Detect which cell encompasses the target text, then output its (x, y) center coordinate. 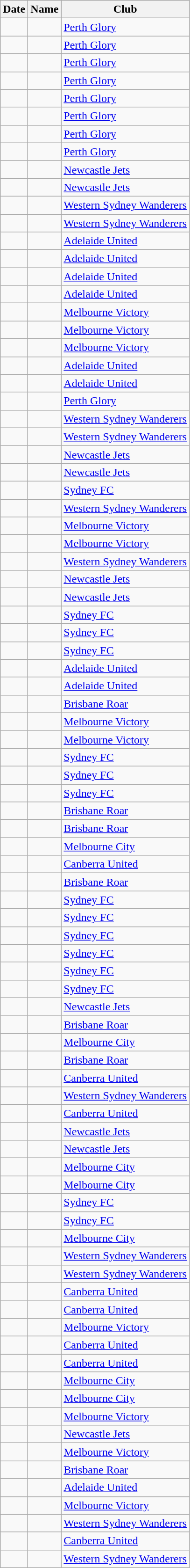
Date (14, 9)
Club (125, 9)
Name (45, 9)
